Detect which cell encompasses the target text, then output its [x, y] center coordinate. 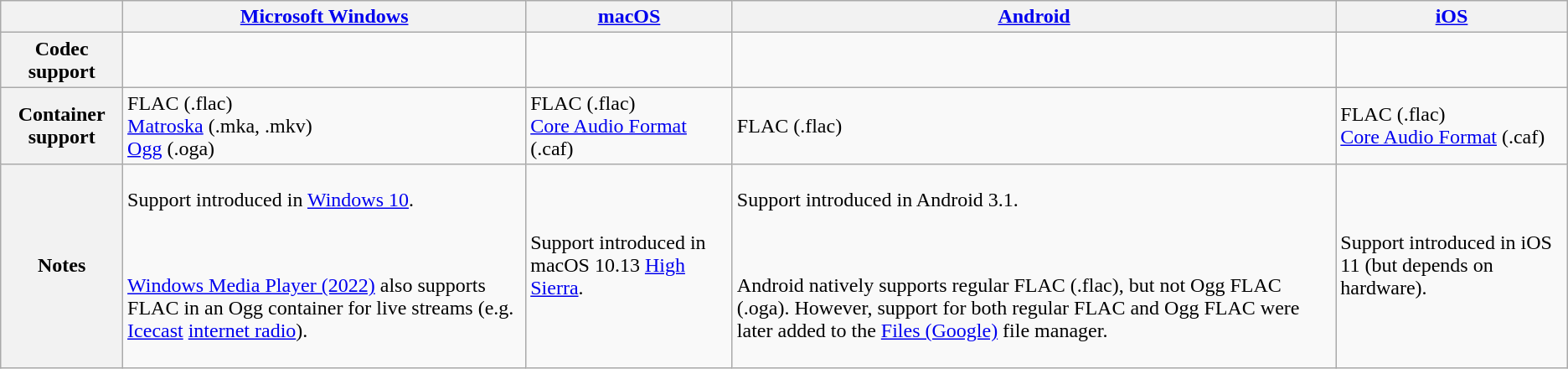
Codec support [62, 60]
Android [1034, 17]
Support introduced in iOS 11 (but depends on hardware). [1452, 266]
macOS [630, 17]
Microsoft Windows [325, 17]
Support introduced in Windows 10.Windows Media Player (2022) also supports FLAC in an Ogg container for live streams (e.g. Icecast internet radio). [325, 266]
Support introduced in macOS 10.13 High Sierra. [630, 266]
FLAC (.flac) [1034, 126]
FLAC (.flac) Matroska (.mka, .mkv) Ogg (.oga) [325, 126]
Notes [62, 266]
Container support [62, 126]
iOS [1452, 17]
